Find where the given text appears and provide that cell's center as [x, y] coordinate. 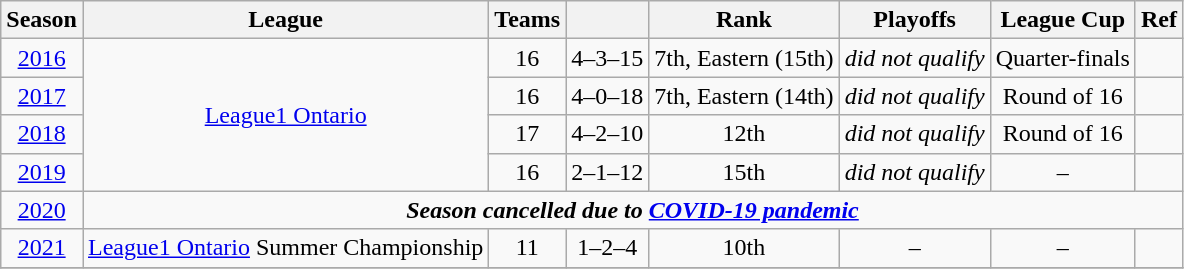
15th [744, 172]
Quarter-finals [1062, 58]
League Cup [1062, 20]
League [285, 20]
Teams [528, 20]
7th, Eastern (15th) [744, 58]
Rank [744, 20]
4–2–10 [608, 134]
1–2–4 [608, 248]
4–0–18 [608, 96]
17 [528, 134]
Playoffs [914, 20]
League1 Ontario Summer Championship [285, 248]
Season cancelled due to COVID-19 pandemic [632, 210]
7th, Eastern (14th) [744, 96]
2019 [42, 172]
2–1–12 [608, 172]
Season [42, 20]
12th [744, 134]
11 [528, 248]
2020 [42, 210]
4–3–15 [608, 58]
2018 [42, 134]
10th [744, 248]
Ref [1158, 20]
2017 [42, 96]
2016 [42, 58]
2021 [42, 248]
League1 Ontario [285, 115]
